Detect which cell encompasses the target text, then output its (x, y) center coordinate. 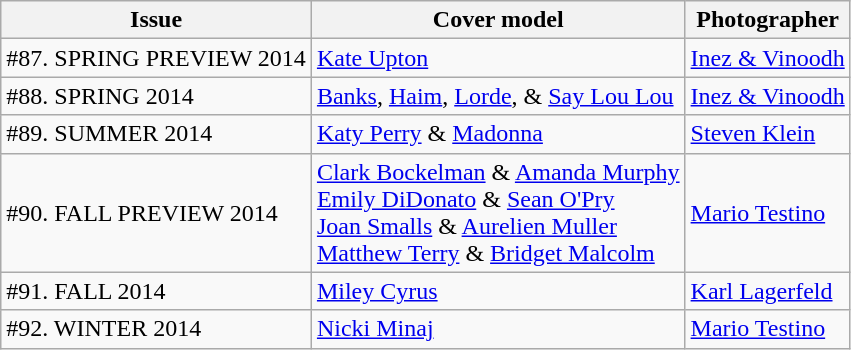
Kate Upton (498, 58)
Clark Bockelman & Amanda MurphyEmily DiDonato & Sean O'PryJoan Smalls & Aurelien MullerMatthew Terry & Bridget Malcolm (498, 212)
Steven Klein (768, 134)
#88. SPRING 2014 (156, 96)
Karl Lagerfeld (768, 291)
Miley Cyrus (498, 291)
#91. FALL 2014 (156, 291)
Photographer (768, 20)
#92. WINTER 2014 (156, 329)
#90. FALL PREVIEW 2014 (156, 212)
Cover model (498, 20)
Banks, Haim, Lorde, & Say Lou Lou (498, 96)
#87. SPRING PREVIEW 2014 (156, 58)
Issue (156, 20)
#89. SUMMER 2014 (156, 134)
Nicki Minaj (498, 329)
Katy Perry & Madonna (498, 134)
